Locate the cell with the specified text and output its (X, Y) center coordinate. 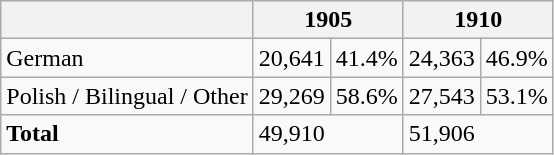
51,906 (478, 134)
53.1% (516, 96)
1905 (328, 20)
46.9% (516, 58)
41.4% (366, 58)
Polish / Bilingual / Other (127, 96)
Total (127, 134)
20,641 (292, 58)
German (127, 58)
1910 (478, 20)
58.6% (366, 96)
27,543 (442, 96)
24,363 (442, 58)
29,269 (292, 96)
49,910 (328, 134)
